Output the [x, y] coordinate of the center of the cell containing the given text.  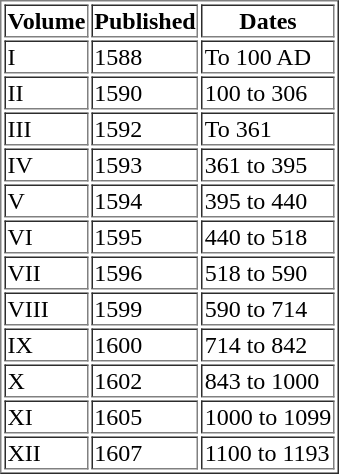
VII [46, 272]
1590 [144, 92]
Published [144, 20]
1593 [144, 164]
To 361 [268, 128]
IV [46, 164]
395 to 440 [268, 200]
1595 [144, 236]
1600 [144, 344]
590 to 714 [268, 308]
1607 [144, 452]
X [46, 380]
To 100 AD [268, 56]
XII [46, 452]
IX [46, 344]
XI [46, 416]
518 to 590 [268, 272]
843 to 1000 [268, 380]
1594 [144, 200]
1588 [144, 56]
1605 [144, 416]
Volume [46, 20]
1599 [144, 308]
440 to 518 [268, 236]
1596 [144, 272]
100 to 306 [268, 92]
1100 to 1193 [268, 452]
1000 to 1099 [268, 416]
VIII [46, 308]
III [46, 128]
I [46, 56]
VI [46, 236]
Dates [268, 20]
714 to 842 [268, 344]
II [46, 92]
V [46, 200]
1592 [144, 128]
361 to 395 [268, 164]
1602 [144, 380]
